Determine the (x, y) coordinate at the center of the cell enclosing the given text.  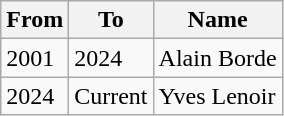
Current (111, 96)
Yves Lenoir (218, 96)
To (111, 20)
From (35, 20)
Alain Borde (218, 58)
Name (218, 20)
2001 (35, 58)
